Return the [X, Y] coordinate for the center point of the cell that contains the specified text.  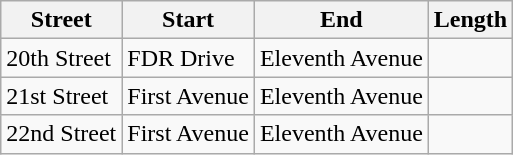
Street [62, 20]
FDR Drive [188, 58]
Start [188, 20]
20th Street [62, 58]
22nd Street [62, 134]
End [341, 20]
Length [470, 20]
21st Street [62, 96]
